Return the (x, y) coordinate for the center point of the cell that contains the specified text.  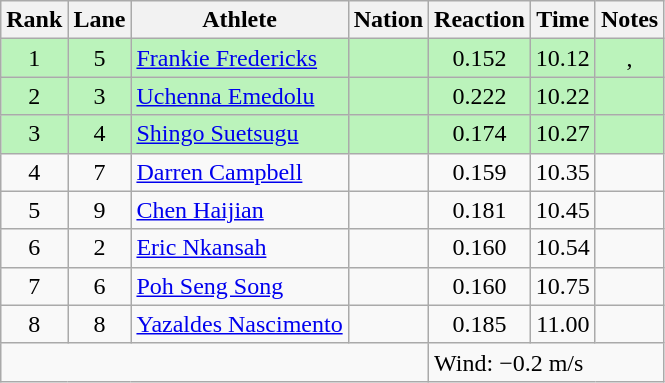
0.185 (480, 324)
Rank (34, 20)
0.174 (480, 134)
Uchenna Emedolu (240, 96)
0.222 (480, 96)
10.45 (562, 210)
Reaction (480, 20)
1 (34, 58)
Time (562, 20)
Darren Campbell (240, 172)
10.12 (562, 58)
Chen Haijian (240, 210)
Notes (629, 20)
10.27 (562, 134)
Nation (388, 20)
0.159 (480, 172)
Wind: −0.2 m/s (546, 362)
Frankie Fredericks (240, 58)
Lane (100, 20)
9 (100, 210)
10.35 (562, 172)
Yazaldes Nascimento (240, 324)
10.22 (562, 96)
11.00 (562, 324)
10.75 (562, 286)
Athlete (240, 20)
0.152 (480, 58)
Poh Seng Song (240, 286)
, (629, 58)
0.181 (480, 210)
10.54 (562, 248)
Shingo Suetsugu (240, 134)
Eric Nkansah (240, 248)
